Return (x, y) of the center of cell containing provided text 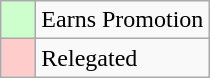
Earns Promotion (122, 20)
Relegated (122, 58)
